Locate the cell with the specified text and output its [X, Y] center coordinate. 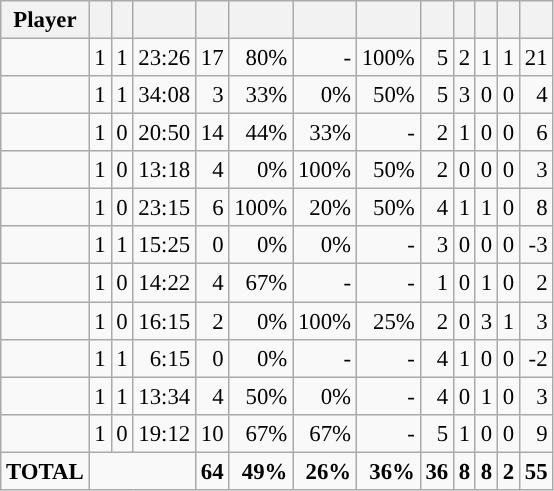
6:15 [164, 358]
36% [388, 471]
13:34 [164, 396]
17 [212, 58]
25% [388, 321]
23:15 [164, 208]
14 [212, 133]
13:18 [164, 170]
44% [261, 133]
16:15 [164, 321]
15:25 [164, 245]
-2 [536, 358]
26% [325, 471]
20:50 [164, 133]
49% [261, 471]
Player [45, 20]
64 [212, 471]
80% [261, 58]
19:12 [164, 433]
23:26 [164, 58]
20% [325, 208]
34:08 [164, 95]
36 [436, 471]
-3 [536, 245]
21 [536, 58]
14:22 [164, 283]
10 [212, 433]
TOTAL [45, 471]
9 [536, 433]
55 [536, 471]
